Output the (x, y) coordinate of the center of the cell containing the given text.  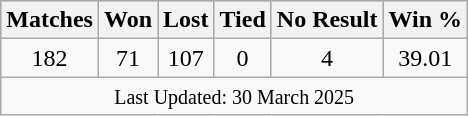
71 (128, 58)
182 (50, 58)
Matches (50, 20)
Last Updated: 30 March 2025 (234, 96)
Won (128, 20)
4 (327, 58)
Tied (242, 20)
39.01 (426, 58)
Win % (426, 20)
0 (242, 58)
Lost (186, 20)
No Result (327, 20)
107 (186, 58)
